Provide the [x, y] coordinate of the cell's center where the given text is located.  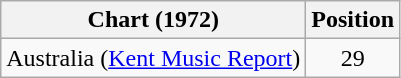
29 [353, 58]
Chart (1972) [154, 20]
Australia (Kent Music Report) [154, 58]
Position [353, 20]
